Find where the given text appears and provide that cell's center as (x, y) coordinate. 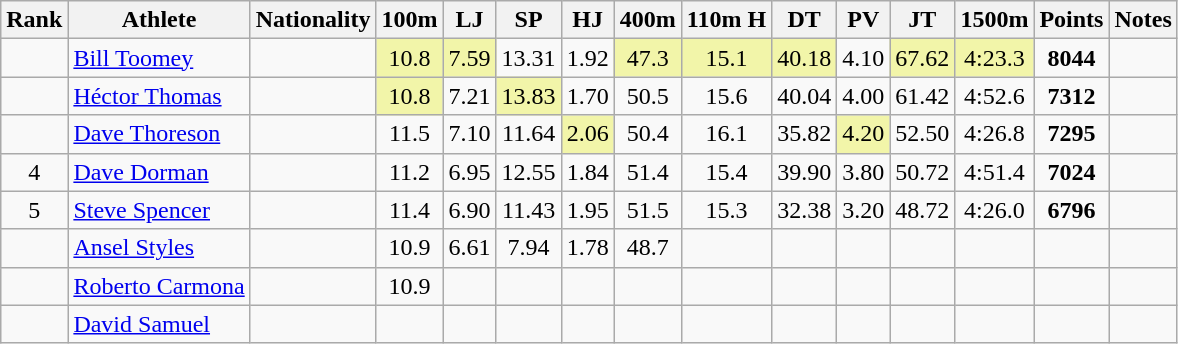
48.72 (922, 210)
35.82 (804, 134)
PV (864, 20)
6.61 (470, 248)
7024 (1072, 172)
11.2 (410, 172)
7.59 (470, 58)
Roberto Carmona (159, 286)
15.1 (726, 58)
51.5 (648, 210)
4.00 (864, 96)
13.83 (528, 96)
1.84 (588, 172)
15.3 (726, 210)
JT (922, 20)
400m (648, 20)
4.20 (864, 134)
50.5 (648, 96)
Athlete (159, 20)
15.6 (726, 96)
6.90 (470, 210)
4.10 (864, 58)
1.92 (588, 58)
Points (1072, 20)
Nationality (313, 20)
6.95 (470, 172)
7312 (1072, 96)
48.7 (648, 248)
40.04 (804, 96)
1500m (994, 20)
4:23.3 (994, 58)
Dave Thoreson (159, 134)
4:26.0 (994, 210)
LJ (470, 20)
1.95 (588, 210)
12.55 (528, 172)
52.50 (922, 134)
Rank (34, 20)
32.38 (804, 210)
SP (528, 20)
11.64 (528, 134)
Ansel Styles (159, 248)
8044 (1072, 58)
3.80 (864, 172)
1.70 (588, 96)
7.94 (528, 248)
100m (410, 20)
7.10 (470, 134)
HJ (588, 20)
Notes (1143, 20)
Bill Toomey (159, 58)
51.4 (648, 172)
67.62 (922, 58)
47.3 (648, 58)
4:52.6 (994, 96)
40.18 (804, 58)
5 (34, 210)
110m H (726, 20)
7.21 (470, 96)
39.90 (804, 172)
50.4 (648, 134)
4:26.8 (994, 134)
50.72 (922, 172)
David Samuel (159, 324)
7295 (1072, 134)
6796 (1072, 210)
Steve Spencer (159, 210)
Dave Dorman (159, 172)
2.06 (588, 134)
11.4 (410, 210)
11.5 (410, 134)
16.1 (726, 134)
11.43 (528, 210)
13.31 (528, 58)
1.78 (588, 248)
4:51.4 (994, 172)
15.4 (726, 172)
Héctor Thomas (159, 96)
61.42 (922, 96)
4 (34, 172)
3.20 (864, 210)
DT (804, 20)
